From the cell containing the given text, extract its center point as (X, Y) coordinate. 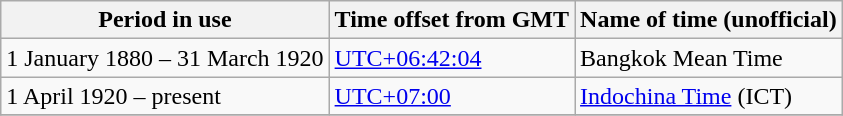
Period in use (165, 20)
Name of time (unofficial) (709, 20)
UTC+07:00 (452, 96)
Bangkok Mean Time (709, 58)
1 April 1920 – present (165, 96)
UTC+06:42:04 (452, 58)
1 January 1880 – 31 March 1920 (165, 58)
Time offset from GMT (452, 20)
Indochina Time (ICT) (709, 96)
